Locate the cell with the specified text and output its [X, Y] center coordinate. 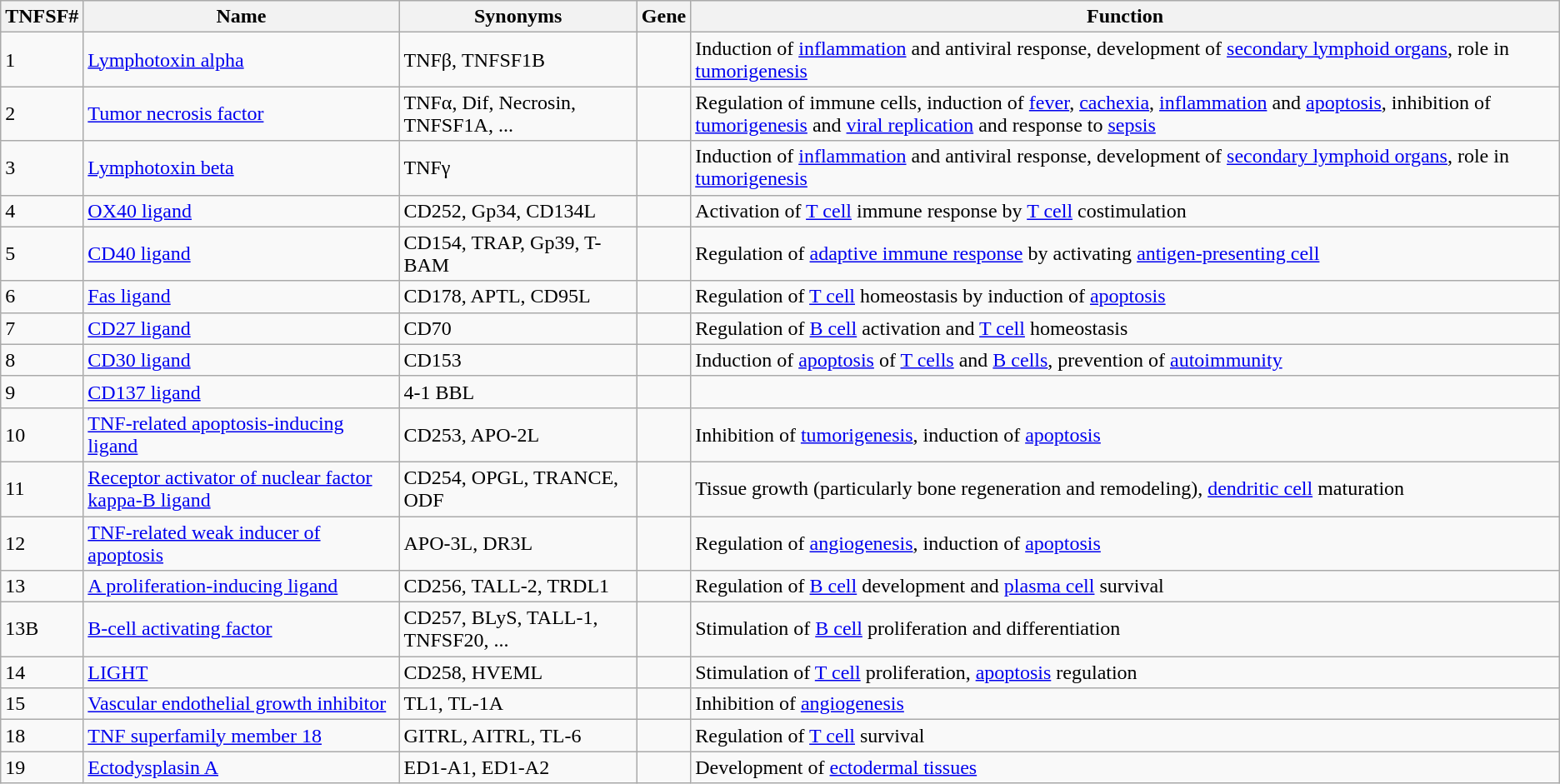
Regulation of T cell survival [1125, 736]
Ectodysplasin A [242, 767]
A proliferation-inducing ligand [242, 587]
Stimulation of T cell proliferation, apoptosis regulation [1125, 672]
2 [42, 113]
Activation of T cell immune response by T cell costimulation [1125, 211]
5 [42, 253]
8 [42, 360]
13 [42, 587]
Synonyms [518, 17]
Tissue growth (particularly bone regeneration and remodeling), dendritic cell maturation [1125, 488]
Vascular endothelial growth inhibitor [242, 704]
1 [42, 60]
CD252, Gp34, CD134L [518, 211]
CD256, TALL-2, TRDL1 [518, 587]
CD137 ligand [242, 392]
Fas ligand [242, 297]
OX40 ligand [242, 211]
CD154, TRAP, Gp39, T-BAM [518, 253]
B-cell activating factor [242, 630]
12 [42, 543]
CD27 ligand [242, 328]
CD178, APTL, CD95L [518, 297]
Stimulation of B cell proliferation and differentiation [1125, 630]
CD254, OPGL, TRANCE, ODF [518, 488]
Development of ectodermal tissues [1125, 767]
Receptor activator of nuclear factor kappa-Β ligand [242, 488]
Inhibition of tumorigenesis, induction of apoptosis [1125, 435]
TL1, TL-1A [518, 704]
6 [42, 297]
Name [242, 17]
CD253, APO-2L [518, 435]
Gene [663, 17]
Inhibition of angiogenesis [1125, 704]
Regulation of B cell development and plasma cell survival [1125, 587]
15 [42, 704]
CD70 [518, 328]
CD153 [518, 360]
Function [1125, 17]
3 [42, 168]
Regulation of adaptive immune response by activating antigen-presenting cell [1125, 253]
CD258, HVEML [518, 672]
TNFSF# [42, 17]
Lymphotoxin alpha [242, 60]
TNFγ [518, 168]
Induction of apoptosis of T cells and B cells, prevention of autoimmunity [1125, 360]
ED1-A1, ED1-A2 [518, 767]
13B [42, 630]
CD257, BLyS, TALL-1, TNFSF20, ... [518, 630]
11 [42, 488]
LIGHT [242, 672]
Lymphotoxin beta [242, 168]
10 [42, 435]
4 [42, 211]
Tumor necrosis factor [242, 113]
TNF superfamily member 18 [242, 736]
TNFβ, TNFSF1B [518, 60]
CD40 ligand [242, 253]
TNF-related weak inducer of apoptosis [242, 543]
Regulation of B cell activation and T cell homeostasis [1125, 328]
7 [42, 328]
TNF-related apoptosis-inducing ligand [242, 435]
Regulation of angiogenesis, induction of apoptosis [1125, 543]
4-1 BBL [518, 392]
Regulation of T cell homeostasis by induction of apoptosis [1125, 297]
18 [42, 736]
TNFα, Dif, Necrosin, TNFSF1A, ... [518, 113]
9 [42, 392]
19 [42, 767]
14 [42, 672]
CD30 ligand [242, 360]
GITRL, AITRL, TL-6 [518, 736]
APO-3L, DR3L [518, 543]
